Identify which cell holds the provided text, then report its (x, y) central coordinate. 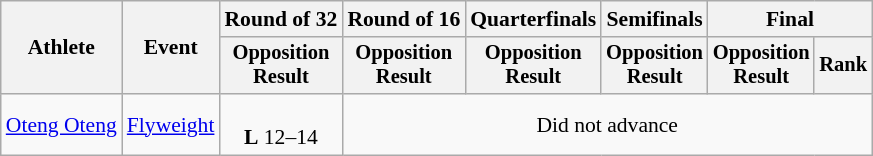
Rank (843, 66)
Did not advance (607, 124)
Flyweight (171, 124)
Round of 16 (404, 19)
Semifinals (654, 19)
L 12–14 (280, 124)
Round of 32 (280, 19)
Event (171, 48)
Quarterfinals (533, 19)
Athlete (62, 48)
Final (790, 19)
Oteng Oteng (62, 124)
